Locate the cell with the specified text and output its [x, y] center coordinate. 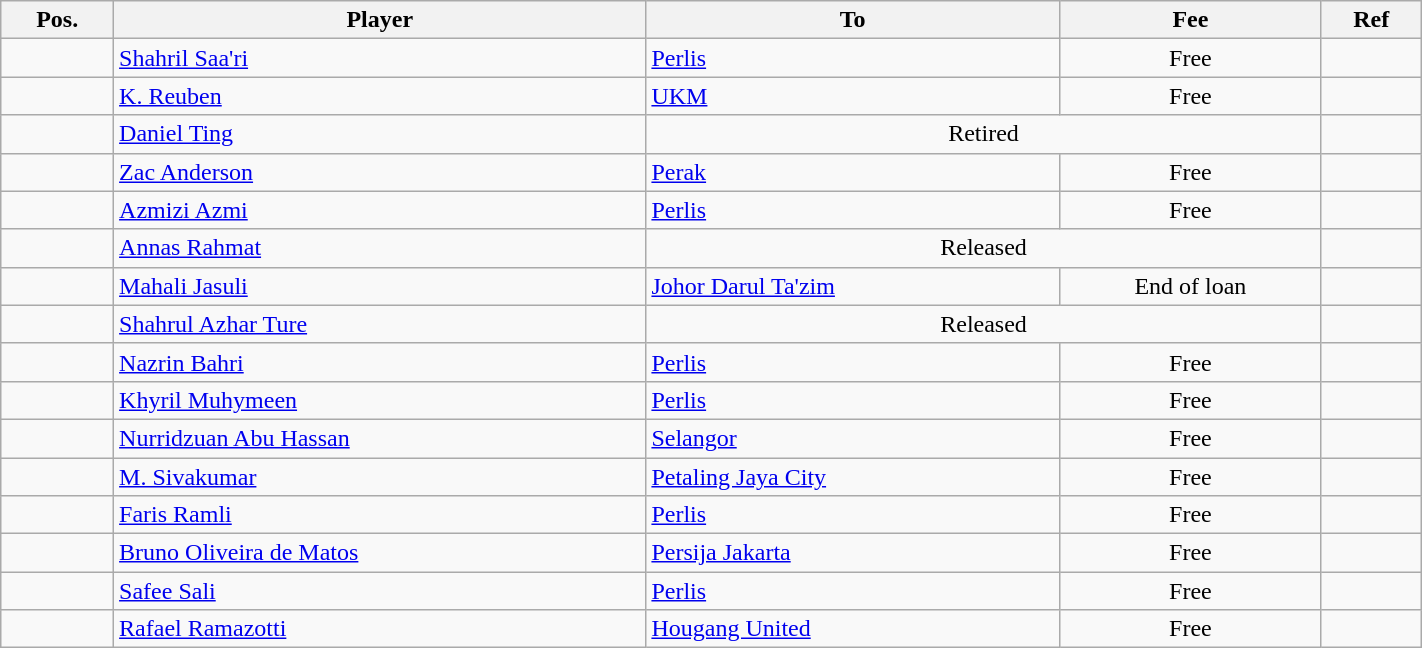
UKM [853, 96]
M. Sivakumar [380, 477]
Shahril Saa'ri [380, 58]
K. Reuben [380, 96]
Retired [984, 134]
End of loan [1191, 286]
Persija Jakarta [853, 553]
Safee Sali [380, 591]
Nurridzuan Abu Hassan [380, 438]
Zac Anderson [380, 172]
Azmizi Azmi [380, 210]
Perak [853, 172]
Selangor [853, 438]
Pos. [58, 20]
Player [380, 20]
To [853, 20]
Fee [1191, 20]
Johor Darul Ta'zim [853, 286]
Petaling Jaya City [853, 477]
Shahrul Azhar Ture [380, 324]
Khyril Muhymeen [380, 400]
Annas Rahmat [380, 248]
Faris Ramli [380, 515]
Daniel Ting [380, 134]
Nazrin Bahri [380, 362]
Hougang United [853, 629]
Rafael Ramazotti [380, 629]
Ref [1371, 20]
Bruno Oliveira de Matos [380, 553]
Mahali Jasuli [380, 286]
